From the cell containing the given text, extract its center point as (X, Y) coordinate. 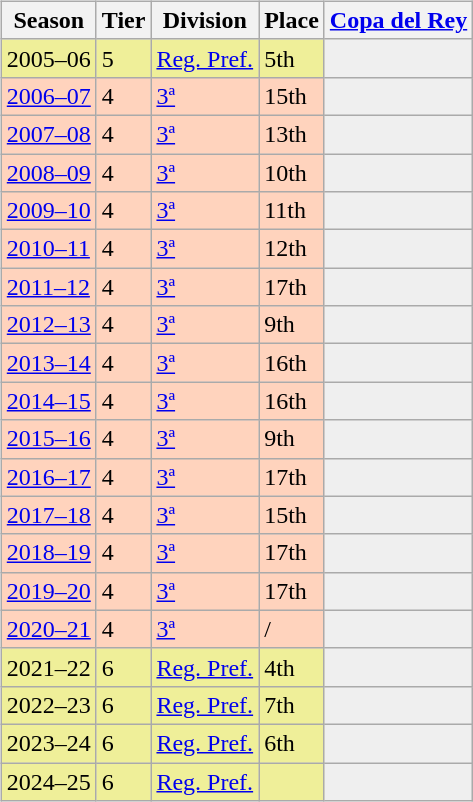
2009–10 (48, 211)
2021–22 (48, 667)
2024–25 (48, 781)
Copa del Rey (398, 20)
/ (292, 629)
2022–23 (48, 705)
2014–15 (48, 401)
2018–19 (48, 553)
2012–13 (48, 325)
11th (292, 211)
2007–08 (48, 134)
2005–06 (48, 58)
2011–12 (48, 287)
6th (292, 743)
2015–16 (48, 439)
2017–18 (48, 515)
Place (292, 20)
2016–17 (48, 477)
2019–20 (48, 591)
5th (292, 58)
5 (124, 58)
2010–11 (48, 249)
2006–07 (48, 96)
10th (292, 173)
2013–14 (48, 363)
7th (292, 705)
12th (292, 249)
2020–21 (48, 629)
2023–24 (48, 743)
13th (292, 134)
2008–09 (48, 173)
4th (292, 667)
Tier (124, 20)
Season (48, 20)
Division (205, 20)
